Find where the given text appears and provide that cell's center as [X, Y] coordinate. 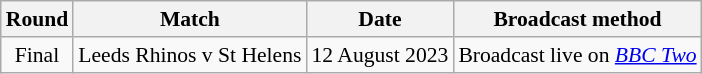
Leeds Rhinos v St Helens [190, 55]
Broadcast method [577, 19]
Date [380, 19]
Broadcast live on BBC Two [577, 55]
Match [190, 19]
12 August 2023 [380, 55]
Round [38, 19]
Final [38, 55]
